Identify which cell holds the provided text, then report its [x, y] central coordinate. 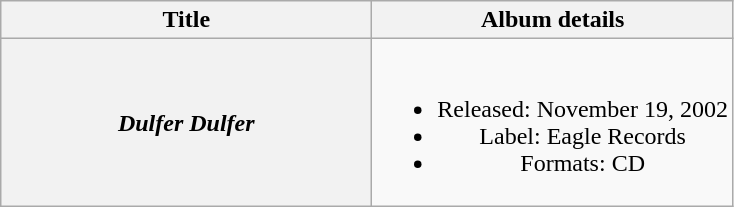
Released: November 19, 2002Label: Eagle RecordsFormats: CD [553, 122]
Dulfer Dulfer [186, 122]
Album details [553, 20]
Title [186, 20]
